Provide the [X, Y] coordinate of the cell's center where the given text is located.  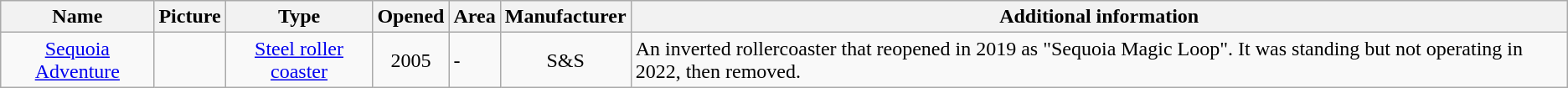
Picture [189, 17]
S&S [565, 60]
Name [77, 17]
Additional information [1099, 17]
Steel roller coaster [299, 60]
Manufacturer [565, 17]
Opened [410, 17]
An inverted rollercoaster that reopened in 2019 as "Sequoia Magic Loop". It was standing but not operating in 2022, then removed. [1099, 60]
2005 [410, 60]
Area [474, 17]
Sequoia Adventure [77, 60]
- [474, 60]
Type [299, 17]
